Output the (x, y) coordinate of the center of the cell containing the given text.  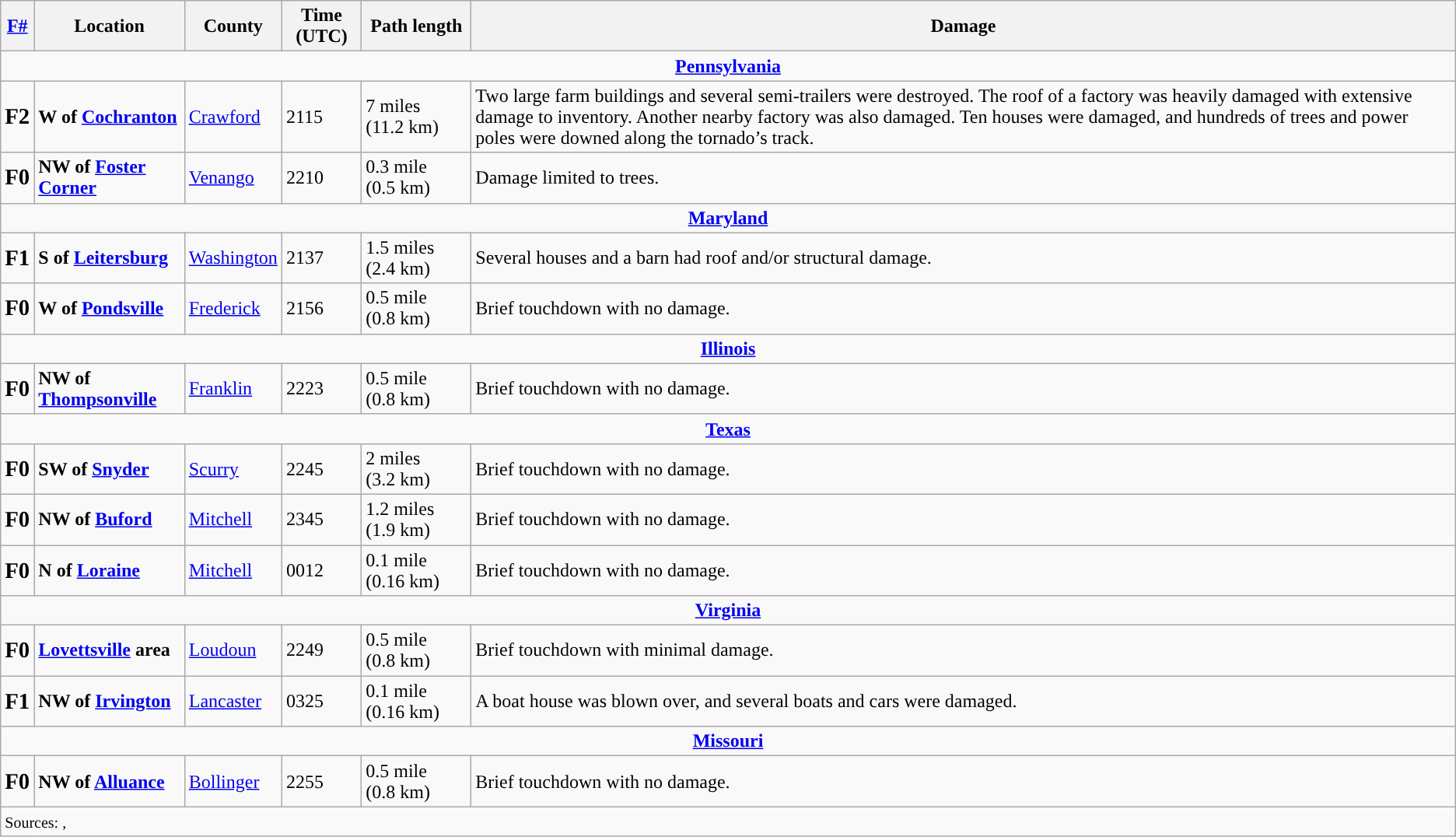
Virginia (728, 611)
F# (17, 26)
2210 (321, 177)
Bollinger (233, 781)
NW of Irvington (109, 702)
2249 (321, 650)
Brief touchdown with minimal damage. (963, 650)
2345 (321, 520)
Missouri (728, 741)
Several houses and a barn had roof and/or structural damage. (963, 258)
Lovettsville area (109, 650)
NW of Thompsonville (109, 389)
2255 (321, 781)
Illinois (728, 348)
7 miles (11.2 km) (417, 117)
2245 (321, 468)
Texas (728, 429)
Scurry (233, 468)
Venango (233, 177)
A boat house was blown over, and several boats and cars were damaged. (963, 702)
2223 (321, 389)
NW of Alluance (109, 781)
S of Leitersburg (109, 258)
W of Cochranton (109, 117)
F2 (17, 117)
Damage (963, 26)
N of Loraine (109, 569)
Damage limited to trees. (963, 177)
Location (109, 26)
NW of Buford (109, 520)
0012 (321, 569)
Time (UTC) (321, 26)
Loudoun (233, 650)
0.3 mile (0.5 km) (417, 177)
2115 (321, 117)
Sources: , (728, 821)
Lancaster (233, 702)
Path length (417, 26)
SW of Snyder (109, 468)
2156 (321, 308)
0325 (321, 702)
W of Pondsville (109, 308)
NW of Foster Corner (109, 177)
1.5 miles (2.4 km) (417, 258)
Frederick (233, 308)
Washington (233, 258)
2 miles (3.2 km) (417, 468)
Crawford (233, 117)
Maryland (728, 218)
1.2 miles (1.9 km) (417, 520)
2137 (321, 258)
County (233, 26)
Franklin (233, 389)
Pennsylvania (728, 66)
